Return the [X, Y] coordinate for the center point of the cell that contains the specified text.  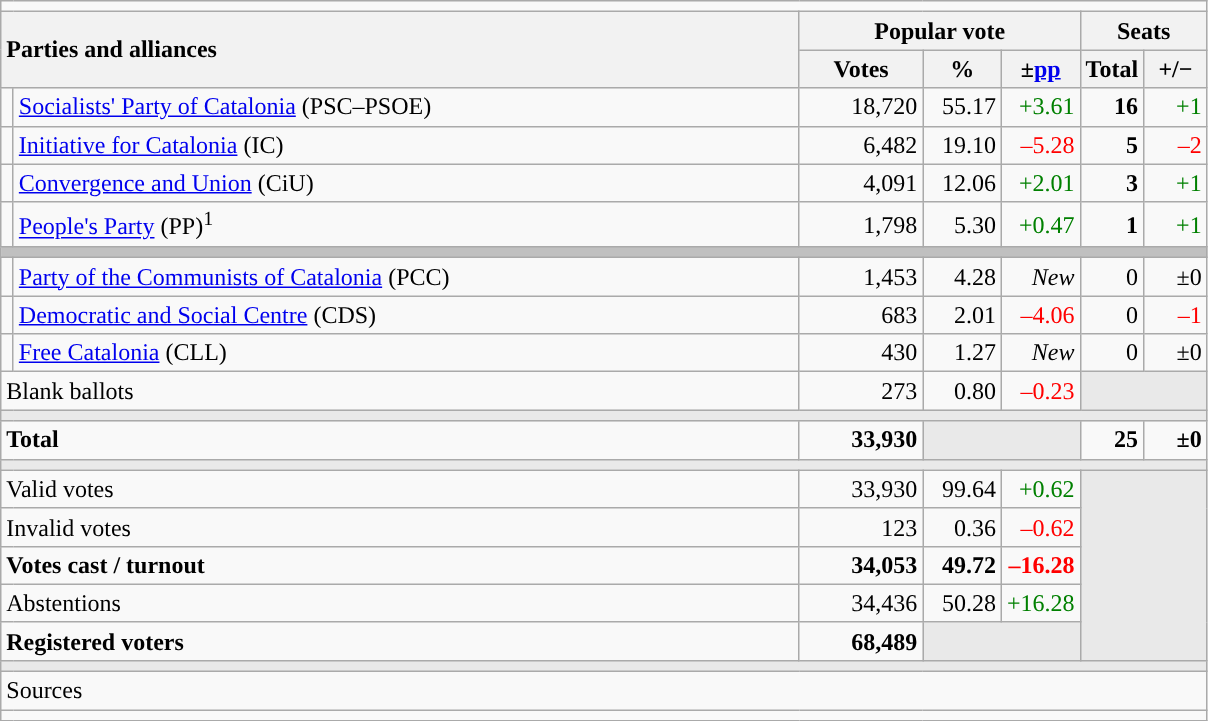
1.27 [962, 353]
1 [1112, 224]
–5.28 [1040, 145]
+16.28 [1040, 603]
25 [1112, 440]
Seats [1144, 31]
Sources [604, 691]
Democratic and Social Centre (CDS) [406, 315]
2.01 [962, 315]
1,453 [861, 277]
4.28 [962, 277]
Blank ballots [400, 391]
People's Party (PP)1 [406, 224]
±pp [1040, 69]
55.17 [962, 107]
5.30 [962, 224]
+/− [1176, 69]
Abstentions [400, 603]
Invalid votes [400, 527]
Initiative for Catalonia (IC) [406, 145]
Socialists' Party of Catalonia (PSC–PSOE) [406, 107]
+0.47 [1040, 224]
+3.61 [1040, 107]
683 [861, 315]
Registered voters [400, 641]
19.10 [962, 145]
49.72 [962, 565]
% [962, 69]
34,053 [861, 565]
50.28 [962, 603]
Convergence and Union (CiU) [406, 183]
99.64 [962, 489]
0.36 [962, 527]
–16.28 [1040, 565]
430 [861, 353]
Votes [861, 69]
16 [1112, 107]
Parties and alliances [400, 50]
5 [1112, 145]
+2.01 [1040, 183]
–0.23 [1040, 391]
–4.06 [1040, 315]
4,091 [861, 183]
68,489 [861, 641]
–1 [1176, 315]
6,482 [861, 145]
Popular vote [940, 31]
12.06 [962, 183]
Valid votes [400, 489]
–2 [1176, 145]
3 [1112, 183]
Party of the Communists of Catalonia (PCC) [406, 277]
123 [861, 527]
34,436 [861, 603]
+0.62 [1040, 489]
0.80 [962, 391]
1,798 [861, 224]
273 [861, 391]
18,720 [861, 107]
Votes cast / turnout [400, 565]
–0.62 [1040, 527]
Free Catalonia (CLL) [406, 353]
